Search for the cell housing the specified text and yield its [x, y] center coordinate. 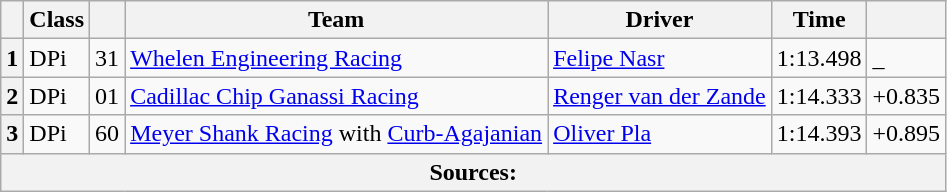
Whelen Engineering Racing [336, 58]
+0.895 [906, 134]
_ [906, 58]
1 [12, 58]
Team [336, 20]
1:14.333 [819, 96]
Meyer Shank Racing with Curb-Agajanian [336, 134]
Driver [660, 20]
Time [819, 20]
Class [57, 20]
Cadillac Chip Ganassi Racing [336, 96]
2 [12, 96]
Felipe Nasr [660, 58]
1:13.498 [819, 58]
+0.835 [906, 96]
1:14.393 [819, 134]
Renger van der Zande [660, 96]
01 [108, 96]
Oliver Pla [660, 134]
3 [12, 134]
31 [108, 58]
Sources: [474, 172]
60 [108, 134]
